Locate the cell with the specified text and output its [x, y] center coordinate. 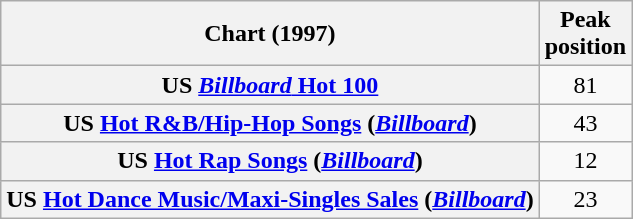
US Hot Dance Music/Maxi-Singles Sales (Billboard) [270, 199]
US Hot Rap Songs (Billboard) [270, 161]
43 [585, 123]
US Billboard Hot 100 [270, 85]
US Hot R&B/Hip-Hop Songs (Billboard) [270, 123]
Peakposition [585, 34]
81 [585, 85]
Chart (1997) [270, 34]
12 [585, 161]
23 [585, 199]
